Identify which cell holds the provided text, then report its (X, Y) central coordinate. 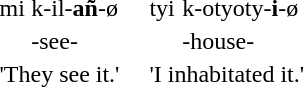
-see- (76, 41)
